Provide the (x, y) coordinate of the cell's center where the given text is located.  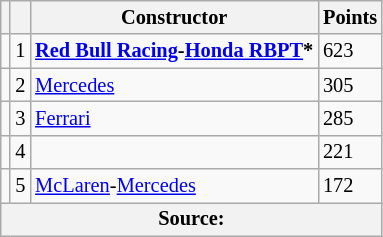
305 (350, 85)
Ferrari (174, 118)
2 (20, 85)
Red Bull Racing-Honda RBPT* (174, 51)
Source: (192, 219)
285 (350, 118)
5 (20, 186)
Constructor (174, 17)
1 (20, 51)
623 (350, 51)
4 (20, 152)
Mercedes (174, 85)
172 (350, 186)
Points (350, 17)
3 (20, 118)
221 (350, 152)
McLaren-Mercedes (174, 186)
